Return the (X, Y) coordinate for the center point of the cell that contains the specified text.  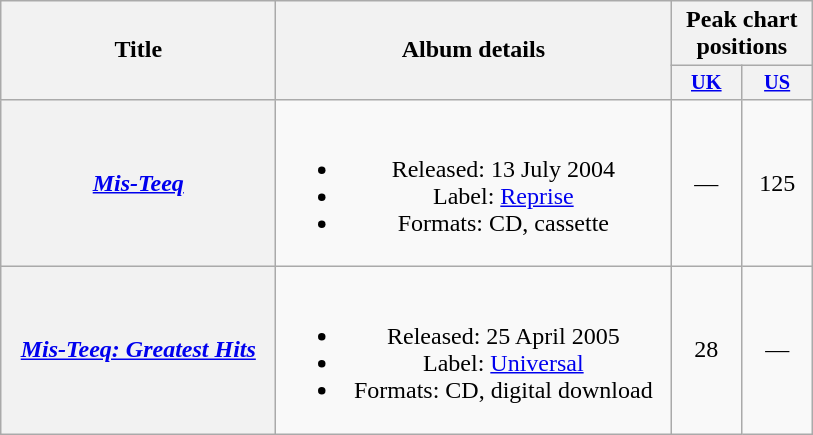
Released: 13 July 2004Label: RepriseFormats: CD, cassette (474, 182)
125 (778, 182)
Released: 25 April 2005Label: UniversalFormats: CD, digital download (474, 350)
Mis-Teeq: Greatest Hits (138, 350)
US (778, 83)
Mis-Teeq (138, 182)
Album details (474, 50)
UK (706, 83)
28 (706, 350)
Peak chart positions (742, 34)
Title (138, 50)
